From the cell containing the given text, extract its center point as (x, y) coordinate. 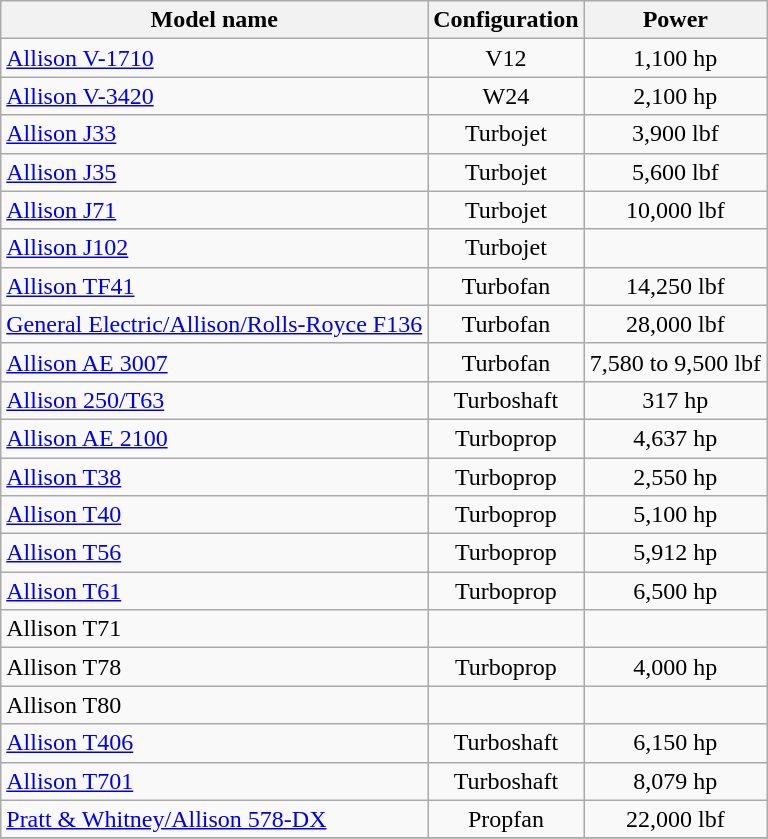
317 hp (675, 400)
Allison T701 (214, 781)
Allison T56 (214, 553)
W24 (506, 96)
8,079 hp (675, 781)
5,600 lbf (675, 172)
2,550 hp (675, 477)
Allison V-3420 (214, 96)
4,637 hp (675, 438)
Allison J33 (214, 134)
Pratt & Whitney/Allison 578-DX (214, 819)
28,000 lbf (675, 324)
Propfan (506, 819)
Allison AE 3007 (214, 362)
7,580 to 9,500 lbf (675, 362)
6,150 hp (675, 743)
Allison T61 (214, 591)
Allison T80 (214, 705)
2,100 hp (675, 96)
Allison 250/T63 (214, 400)
Model name (214, 20)
Allison AE 2100 (214, 438)
4,000 hp (675, 667)
14,250 lbf (675, 286)
22,000 lbf (675, 819)
Allison V-1710 (214, 58)
General Electric/Allison/Rolls-Royce F136 (214, 324)
3,900 lbf (675, 134)
Allison T38 (214, 477)
1,100 hp (675, 58)
Allison J71 (214, 210)
Allison TF41 (214, 286)
V12 (506, 58)
Configuration (506, 20)
Allison J102 (214, 248)
Allison T71 (214, 629)
Allison T40 (214, 515)
5,912 hp (675, 553)
10,000 lbf (675, 210)
5,100 hp (675, 515)
6,500 hp (675, 591)
Power (675, 20)
Allison J35 (214, 172)
Allison T406 (214, 743)
Allison T78 (214, 667)
